Identify which cell holds the provided text, then report its [X, Y] central coordinate. 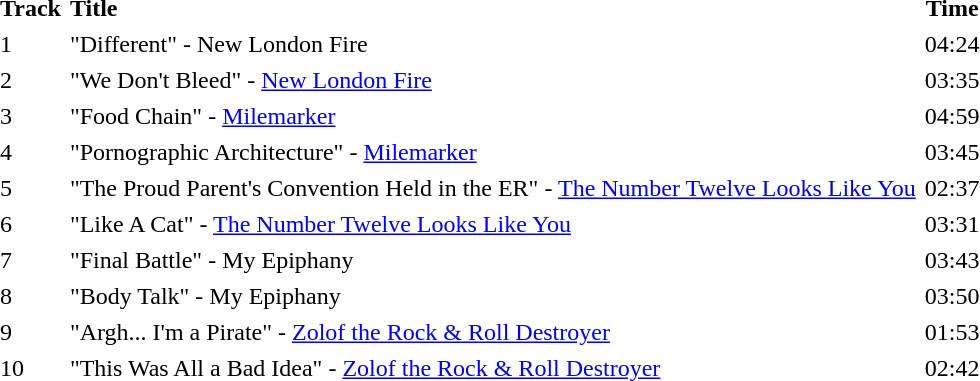
"Final Battle" - My Epiphany [493, 260]
"We Don't Bleed" - New London Fire [493, 80]
"Argh... I'm a Pirate" - Zolof the Rock & Roll Destroyer [493, 332]
"Like A Cat" - The Number Twelve Looks Like You [493, 224]
"Body Talk" - My Epiphany [493, 296]
"Pornographic Architecture" - Milemarker [493, 152]
"Different" - New London Fire [493, 44]
"The Proud Parent's Convention Held in the ER" - The Number Twelve Looks Like You [493, 188]
"Food Chain" - Milemarker [493, 116]
